From the cell containing the given text, extract its center point as [X, Y] coordinate. 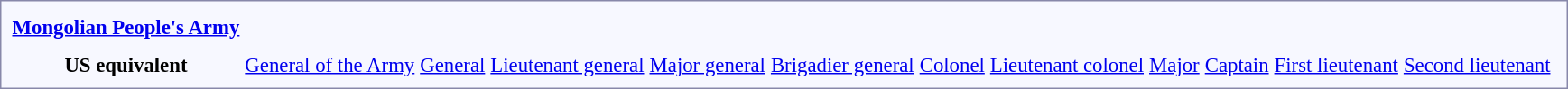
Lieutenant colonel [1067, 65]
Lieutenant general [567, 65]
General [453, 65]
First lieutenant [1336, 65]
Mongolian People's Army [126, 27]
Captain [1237, 65]
Major general [708, 65]
Colonel [951, 65]
Second lieutenant [1477, 65]
US equivalent [126, 65]
General of the Army [330, 65]
Brigadier general [842, 65]
Major [1175, 65]
